Identify which cell holds the provided text, then report its (x, y) central coordinate. 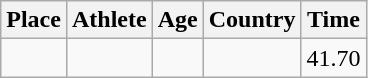
Time (334, 20)
Athlete (109, 20)
Age (178, 20)
41.70 (334, 58)
Country (252, 20)
Place (34, 20)
